From the cell containing the given text, extract its center point as (X, Y) coordinate. 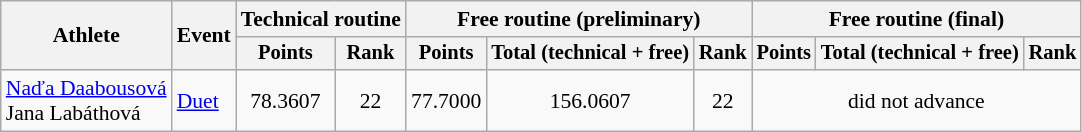
Event (204, 36)
Athlete (86, 36)
Free routine (preliminary) (579, 19)
Technical routine (321, 19)
did not advance (917, 100)
Duet (204, 100)
Free routine (final) (917, 19)
78.3607 (286, 100)
77.7000 (446, 100)
Naďa DaabousováJana Labáthová (86, 100)
156.0607 (590, 100)
